Detect which cell encompasses the target text, then output its (x, y) center coordinate. 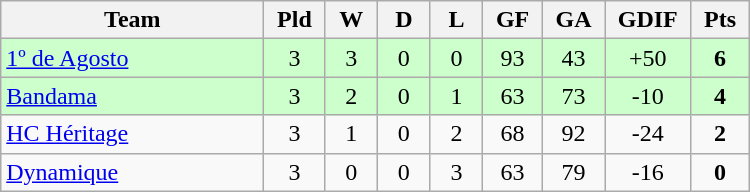
93 (513, 58)
1º de Agosto (132, 58)
Pts (720, 20)
6 (720, 58)
-10 (648, 96)
-16 (648, 172)
GA (573, 20)
68 (513, 134)
Team (132, 20)
HC Héritage (132, 134)
73 (573, 96)
-24 (648, 134)
L (456, 20)
+50 (648, 58)
79 (573, 172)
GF (513, 20)
92 (573, 134)
Pld (294, 20)
Bandama (132, 96)
GDIF (648, 20)
43 (573, 58)
Dynamique (132, 172)
W (352, 20)
D (404, 20)
4 (720, 96)
